Capture the cell that displays the provided text and extract its [X, Y] central coordinate. 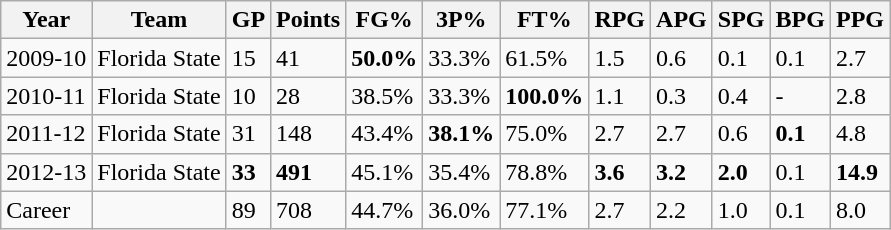
14.9 [860, 172]
43.4% [384, 134]
28 [308, 96]
15 [248, 58]
31 [248, 134]
3P% [462, 20]
61.5% [544, 58]
4.8 [860, 134]
38.1% [462, 134]
2009-10 [46, 58]
RPG [620, 20]
33 [248, 172]
45.1% [384, 172]
PPG [860, 20]
2011-12 [46, 134]
GP [248, 20]
APG [682, 20]
Year [46, 20]
2.8 [860, 96]
SPG [741, 20]
2.0 [741, 172]
50.0% [384, 58]
1.1 [620, 96]
75.0% [544, 134]
0.4 [741, 96]
3.6 [620, 172]
38.5% [384, 96]
0.3 [682, 96]
FG% [384, 20]
708 [308, 210]
Career [46, 210]
2012-13 [46, 172]
77.1% [544, 210]
36.0% [462, 210]
8.0 [860, 210]
- [800, 96]
Team [159, 20]
2010-11 [46, 96]
FT% [544, 20]
3.2 [682, 172]
1.0 [741, 210]
100.0% [544, 96]
1.5 [620, 58]
2.2 [682, 210]
41 [308, 58]
78.8% [544, 172]
35.4% [462, 172]
BPG [800, 20]
89 [248, 210]
10 [248, 96]
44.7% [384, 210]
491 [308, 172]
148 [308, 134]
Points [308, 20]
